Return the (X, Y) coordinate for the center point of the cell that contains the specified text.  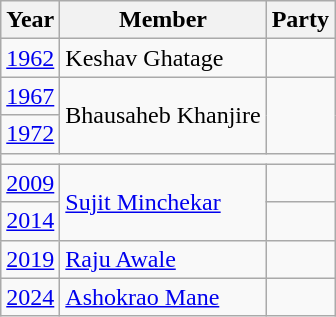
Party (300, 20)
2024 (30, 297)
Bhausaheb Khanjire (163, 115)
2019 (30, 259)
Sujit Minchekar (163, 202)
1972 (30, 134)
Raju Awale (163, 259)
1967 (30, 96)
2014 (30, 221)
Keshav Ghatage (163, 58)
2009 (30, 183)
Ashokrao Mane (163, 297)
Member (163, 20)
Year (30, 20)
1962 (30, 58)
